Determine the (X, Y) coordinate at the center of the cell enclosing the given text.  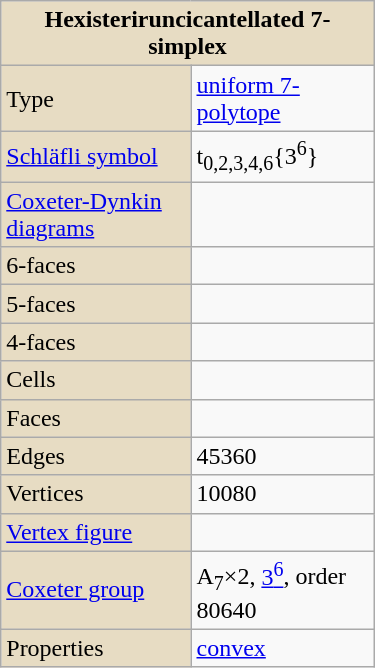
uniform 7-polytope (282, 98)
Coxeter-Dynkin diagrams (96, 214)
Type (96, 98)
4-faces (96, 342)
Vertex figure (96, 532)
Schläfli symbol (96, 156)
t0,2,3,4,6{36} (282, 156)
6-faces (96, 266)
Hexisteriruncicantellated 7-simplex (188, 34)
10080 (282, 494)
convex (282, 648)
Properties (96, 648)
Cells (96, 380)
5-faces (96, 304)
Edges (96, 456)
Coxeter group (96, 590)
Faces (96, 418)
Vertices (96, 494)
A7×2, 36, order 80640 (282, 590)
45360 (282, 456)
